Identify which cell holds the provided text, then report its (x, y) central coordinate. 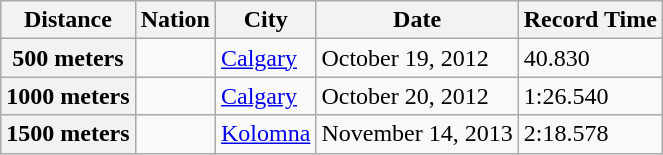
October 20, 2012 (417, 96)
1:26.540 (590, 96)
500 meters (68, 58)
Date (417, 20)
1500 meters (68, 134)
Distance (68, 20)
October 19, 2012 (417, 58)
November 14, 2013 (417, 134)
City (266, 20)
40.830 (590, 58)
Record Time (590, 20)
2:18.578 (590, 134)
1000 meters (68, 96)
Kolomna (266, 134)
Nation (175, 20)
